Identify which cell holds the provided text, then report its (X, Y) central coordinate. 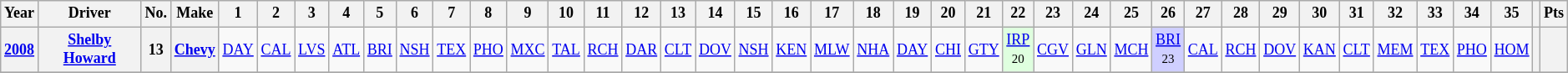
NHA (873, 50)
1 (238, 13)
9 (528, 13)
4 (346, 13)
TAL (566, 50)
MXC (528, 50)
10 (566, 13)
GTY (984, 50)
29 (1280, 13)
KAN (1319, 50)
IRP20 (1019, 50)
15 (753, 13)
28 (1241, 13)
32 (1395, 13)
20 (948, 13)
12 (641, 13)
Driver (89, 13)
No. (155, 13)
BRI23 (1169, 50)
2 (276, 13)
CHI (948, 50)
31 (1356, 13)
DAR (641, 50)
14 (716, 13)
23 (1054, 13)
5 (379, 13)
35 (1511, 13)
MEM (1395, 50)
22 (1019, 13)
16 (792, 13)
25 (1131, 13)
ATL (346, 50)
6 (414, 13)
8 (489, 13)
MLW (832, 50)
2008 (20, 50)
Year (20, 13)
Shelby Howard (89, 50)
MCH (1131, 50)
HOM (1511, 50)
27 (1202, 13)
BRI (379, 50)
11 (603, 13)
33 (1435, 13)
18 (873, 13)
3 (312, 13)
19 (913, 13)
Make (195, 13)
CGV (1054, 50)
26 (1169, 13)
LVS (312, 50)
30 (1319, 13)
21 (984, 13)
KEN (792, 50)
7 (452, 13)
34 (1473, 13)
Pts (1555, 13)
17 (832, 13)
GLN (1091, 50)
Chevy (195, 50)
24 (1091, 13)
